Scan for the cell matching the given text and deliver its (X, Y) coordinate at center. 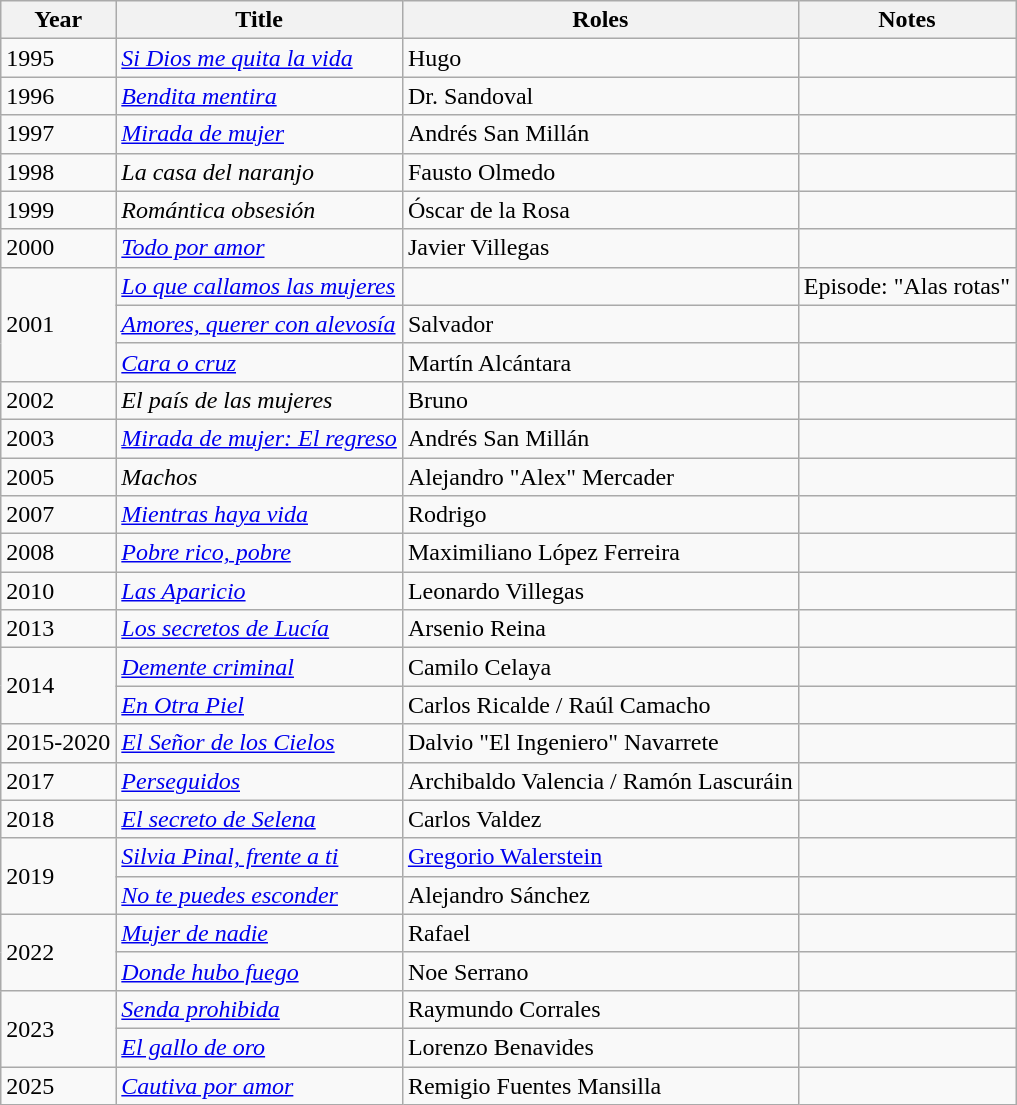
2025 (58, 1085)
Romántica obsesión (260, 210)
2013 (58, 629)
2005 (58, 477)
Salvador (600, 324)
Alejandro Sánchez (600, 895)
Martín Alcántara (600, 362)
Alejandro "Alex" Mercader (600, 477)
Pobre rico, pobre (260, 553)
El país de las mujeres (260, 400)
Mujer de nadie (260, 933)
Mirada de mujer (260, 134)
Archibaldo Valencia / Ramón Lascuráin (600, 781)
La casa del naranjo (260, 172)
1998 (58, 172)
Donde hubo fuego (260, 971)
Rafael (600, 933)
Notes (906, 20)
Machos (260, 477)
Bruno (600, 400)
1997 (58, 134)
Los secretos de Lucía (260, 629)
Title (260, 20)
Dr. Sandoval (600, 96)
1995 (58, 58)
Amores, querer con alevosía (260, 324)
1999 (58, 210)
Episode: "Alas rotas" (906, 286)
2002 (58, 400)
Cautiva por amor (260, 1085)
Raymundo Corrales (600, 1009)
El gallo de oro (260, 1047)
2019 (58, 876)
2007 (58, 515)
2014 (58, 686)
Hugo (600, 58)
Leonardo Villegas (600, 591)
No te puedes esconder (260, 895)
1996 (58, 96)
Camilo Celaya (600, 667)
Si Dios me quita la vida (260, 58)
Mirada de mujer: El regreso (260, 438)
Carlos Ricalde / Raúl Camacho (600, 705)
Lorenzo Benavides (600, 1047)
Demente criminal (260, 667)
Fausto Olmedo (600, 172)
Dalvio "El Ingeniero" Navarrete (600, 743)
Maximiliano López Ferreira (600, 553)
2001 (58, 324)
Rodrigo (600, 515)
Óscar de la Rosa (600, 210)
Roles (600, 20)
2018 (58, 819)
Mientras haya vida (260, 515)
Cara o cruz (260, 362)
Bendita mentira (260, 96)
El Señor de los Cielos (260, 743)
El secreto de Selena (260, 819)
Year (58, 20)
Remigio Fuentes Mansilla (600, 1085)
2010 (58, 591)
Perseguidos (260, 781)
Las Aparicio (260, 591)
Arsenio Reina (600, 629)
Todo por amor (260, 248)
En Otra Piel (260, 705)
2003 (58, 438)
2023 (58, 1028)
2000 (58, 248)
Javier Villegas (600, 248)
Senda prohibida (260, 1009)
2022 (58, 952)
Gregorio Walerstein (600, 857)
2008 (58, 553)
Silvia Pinal, frente a ti (260, 857)
2017 (58, 781)
Lo que callamos las mujeres (260, 286)
Noe Serrano (600, 971)
2015-2020 (58, 743)
Carlos Valdez (600, 819)
